Search for the cell housing the specified text and yield its [X, Y] center coordinate. 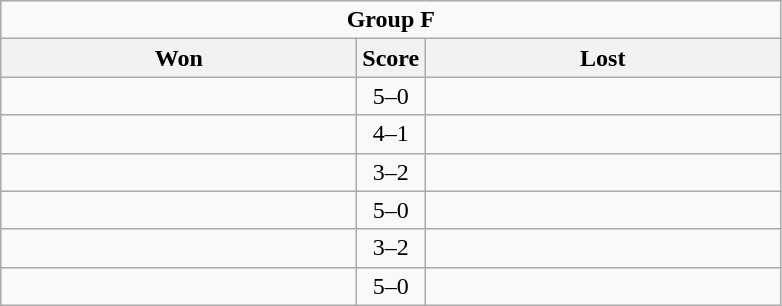
Lost [603, 58]
Score [391, 58]
Won [179, 58]
Group F [391, 20]
4–1 [391, 134]
